Provide the (x, y) coordinate of the cell's center where the given text is located.  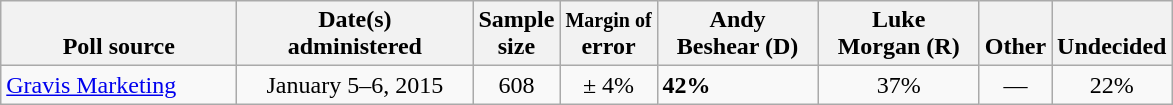
Margin oferror (608, 34)
Other (1015, 34)
Poll source (119, 34)
LukeMorgan (R) (898, 34)
± 4% (608, 85)
Undecided (1112, 34)
Date(s)administered (355, 34)
Samplesize (516, 34)
608 (516, 85)
January 5–6, 2015 (355, 85)
AndyBeshear (D) (738, 34)
42% (738, 85)
37% (898, 85)
Gravis Marketing (119, 85)
22% (1112, 85)
— (1015, 85)
